Provide the (X, Y) coordinate of the cell's center where the given text is located.  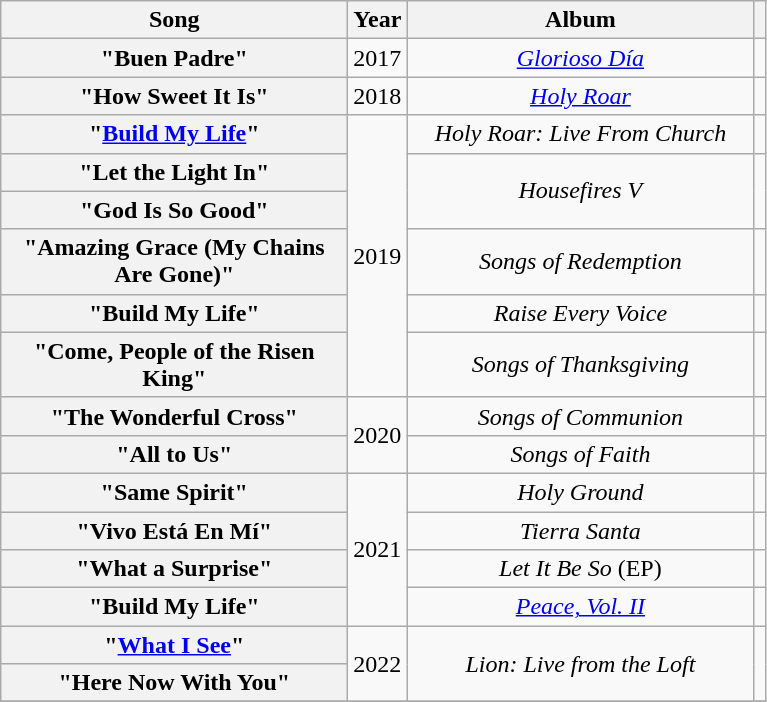
Tierra Santa (580, 531)
Album (580, 20)
"How Sweet It Is" (174, 96)
Songs of Redemption (580, 262)
"Let the Light In" (174, 172)
"What I See" (174, 645)
Raise Every Voice (580, 313)
Song (174, 20)
Peace, Vol. II (580, 607)
"Amazing Grace (My Chains Are Gone)" (174, 262)
"Same Spirit" (174, 492)
2018 (378, 96)
"God Is So Good" (174, 210)
2021 (378, 549)
Holy Roar (580, 96)
Holy Roar: Live From Church (580, 134)
"All to Us" (174, 454)
"What a Surprise" (174, 569)
2017 (378, 58)
Songs of Communion (580, 416)
"Here Now With You" (174, 683)
2022 (378, 664)
"Buen Padre" (174, 58)
Year (378, 20)
"Vivo Está En Mí" (174, 531)
Songs of Thanksgiving (580, 364)
Glorioso Día (580, 58)
Let It Be So (EP) (580, 569)
Housefires V (580, 191)
"The Wonderful Cross" (174, 416)
Holy Ground (580, 492)
"Come, People of the Risen King" (174, 364)
2020 (378, 435)
2019 (378, 256)
Songs of Faith (580, 454)
Lion: Live from the Loft (580, 664)
